Locate the cell with the specified text and output its [X, Y] center coordinate. 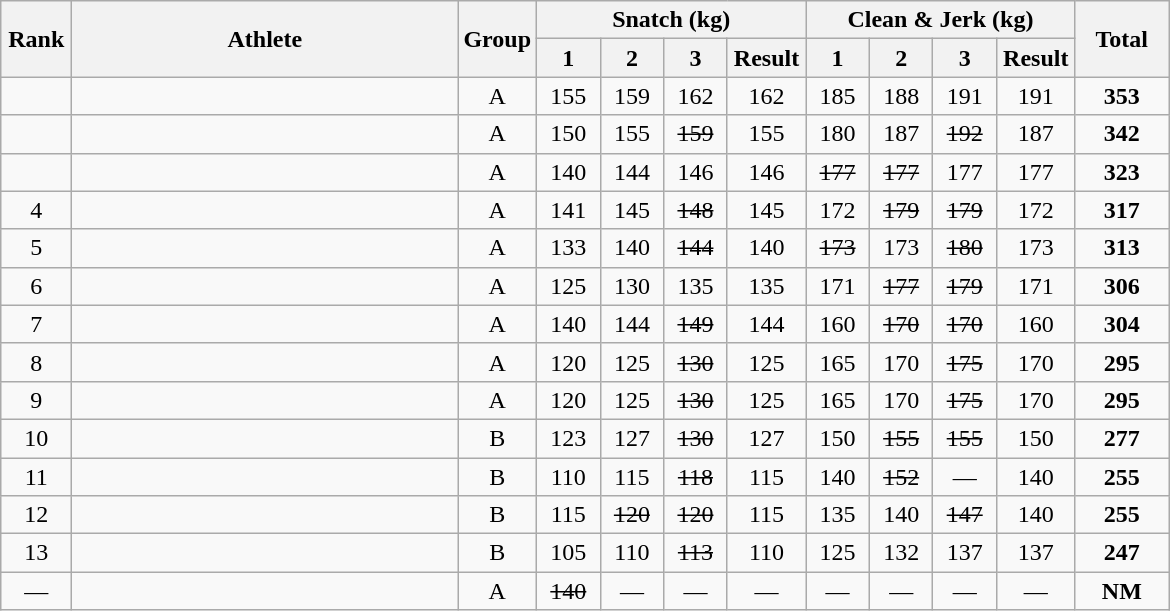
13 [36, 553]
Group [498, 39]
304 [1122, 324]
7 [36, 324]
149 [696, 324]
141 [569, 210]
Athlete [265, 39]
147 [965, 515]
277 [1122, 438]
NM [1122, 591]
105 [569, 553]
323 [1122, 172]
6 [36, 286]
11 [36, 477]
192 [965, 134]
4 [36, 210]
353 [1122, 96]
342 [1122, 134]
188 [901, 96]
317 [1122, 210]
Snatch (kg) [672, 20]
123 [569, 438]
313 [1122, 248]
185 [838, 96]
152 [901, 477]
113 [696, 553]
10 [36, 438]
247 [1122, 553]
9 [36, 400]
8 [36, 362]
306 [1122, 286]
5 [36, 248]
133 [569, 248]
12 [36, 515]
118 [696, 477]
Clean & Jerk (kg) [940, 20]
148 [696, 210]
Rank [36, 39]
Total [1122, 39]
132 [901, 553]
